Extract the [X, Y] coordinate from the center of the cell holding the provided text.  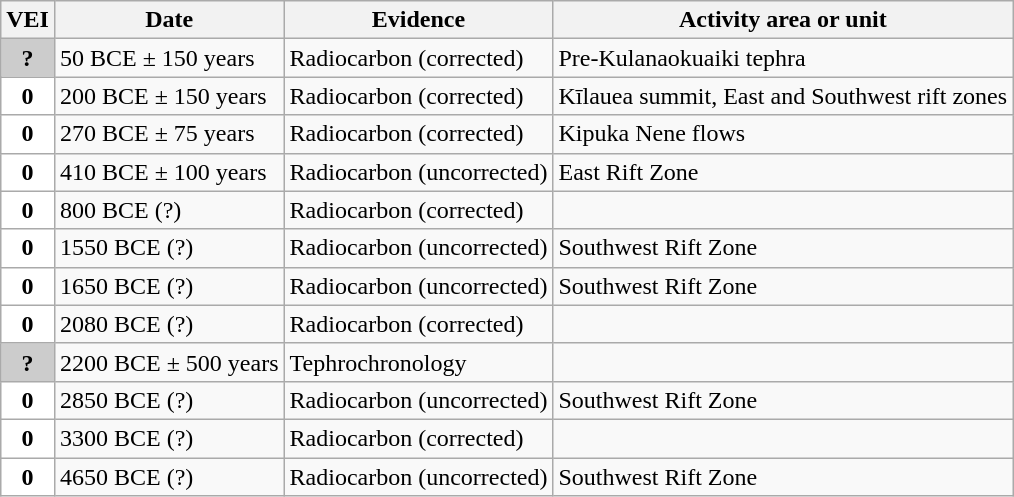
800 BCE (?) [169, 210]
Evidence [418, 20]
Pre-Kulanaokuaiki tephra [783, 58]
1550 BCE (?) [169, 248]
410 BCE ± 100 years [169, 172]
200 BCE ± 150 years [169, 96]
2850 BCE (?) [169, 400]
Tephrochronology [418, 362]
Date [169, 20]
50 BCE ± 150 years [169, 58]
Kīlauea summit, East and Southwest rift zones [783, 96]
2080 BCE (?) [169, 324]
VEI [28, 20]
4650 BCE (?) [169, 477]
270 BCE ± 75 years [169, 134]
3300 BCE (?) [169, 438]
Activity area or unit [783, 20]
Kipuka Nene flows [783, 134]
1650 BCE (?) [169, 286]
East Rift Zone [783, 172]
2200 BCE ± 500 years [169, 362]
